For the text-containing cell, return its midpoint in [X, Y] coordinate format. 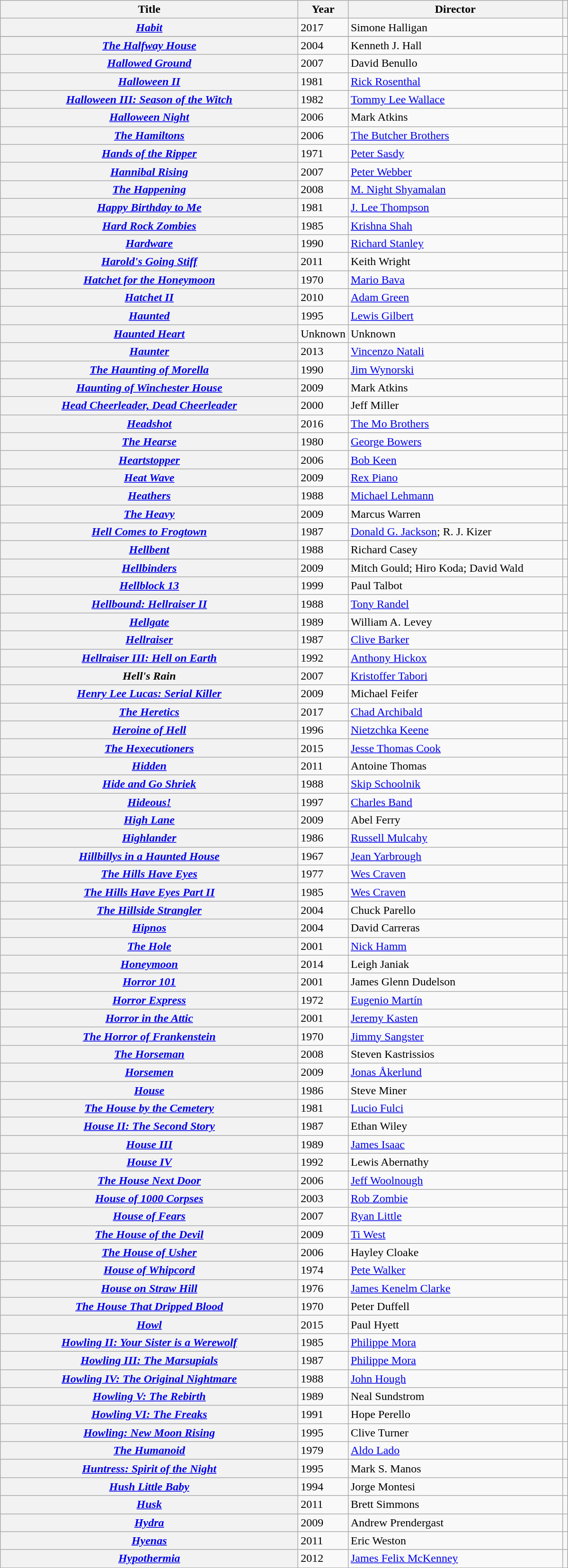
House on Straw Hill [150, 1288]
1974 [323, 1270]
John Hough [455, 1379]
James Glenn Dudelson [455, 982]
The Heretics [150, 712]
Hydra [150, 1523]
Howling V: The Rebirth [150, 1397]
1967 [323, 856]
William A. Levey [455, 622]
Heroine of Hell [150, 730]
Bob Keen [455, 460]
1977 [323, 874]
The Mo Brothers [455, 424]
House II: The Second Story [150, 1126]
The Hamiltons [150, 135]
1972 [323, 1000]
Michael Feifer [455, 694]
Hatchet for the Honeymoon [150, 280]
Halloween III: Season of the Witch [150, 99]
Rex Piano [455, 478]
Pete Walker [455, 1270]
The House of Usher [150, 1252]
2016 [323, 424]
Eric Weston [455, 1541]
The Hole [150, 946]
House of Fears [150, 1216]
The House by the Cemetery [150, 1108]
Donald G. Jackson; R. J. Kizer [455, 532]
Russell Mulcahy [455, 838]
Ryan Little [455, 1216]
1979 [323, 1451]
Hayley Cloake [455, 1252]
Headshot [150, 424]
J. Lee Thompson [455, 207]
Jeremy Kasten [455, 1018]
Krishna Shah [455, 226]
The Humanoid [150, 1451]
Hipnos [150, 928]
Leigh Janiak [455, 964]
Antoine Thomas [455, 766]
1994 [323, 1487]
George Bowers [455, 442]
Richard Stanley [455, 244]
Hallowed Ground [150, 63]
Richard Casey [455, 550]
High Lane [150, 820]
Haunted [150, 316]
Highlander [150, 838]
Hell's Rain [150, 676]
Lucio Fulci [455, 1108]
Simone Halligan [455, 27]
Ti West [455, 1234]
Haunted Heart [150, 334]
Title [150, 9]
Hellblock 13 [150, 586]
David Carreras [455, 928]
Ethan Wiley [455, 1126]
Heathers [150, 496]
Hellbinders [150, 568]
Hellgate [150, 622]
Horsemen [150, 1072]
Halloween Night [150, 117]
Habit [150, 27]
Kristoffer Tabori [455, 676]
Hatchet II [150, 298]
Keith Wright [455, 262]
House [150, 1090]
1982 [323, 99]
Hidden [150, 766]
Peter Webber [455, 171]
Mark S. Manos [455, 1469]
Clive Turner [455, 1433]
The House Next Door [150, 1180]
2000 [323, 406]
The Hillside Strangler [150, 910]
1999 [323, 586]
1991 [323, 1415]
The Haunting of Morella [150, 370]
Tommy Lee Wallace [455, 99]
James Kenelm Clarke [455, 1288]
House of Whipcord [150, 1270]
Horror 101 [150, 982]
Harold's Going Stiff [150, 262]
Jonas Åkerlund [455, 1072]
2010 [323, 298]
Hellbent [150, 550]
Lewis Gilbert [455, 316]
Henry Lee Lucas: Serial Killer [150, 694]
House III [150, 1144]
The Heavy [150, 514]
Steven Kastrissios [455, 1054]
Mario Bava [455, 280]
Paul Hyett [455, 1324]
Horror Express [150, 1000]
House IV [150, 1162]
Jean Yarbrough [455, 856]
Howl [150, 1324]
Adam Green [455, 298]
Haunter [150, 352]
Andrew Prendergast [455, 1523]
Abel Ferry [455, 820]
Peter Duffell [455, 1306]
Nick Hamm [455, 946]
Aldo Lado [455, 1451]
Horror in the Attic [150, 1018]
Haunting of Winchester House [150, 388]
The Hills Have Eyes Part II [150, 892]
Hillbillys in a Haunted House [150, 856]
Director [455, 9]
Heat Wave [150, 478]
Hypothermia [150, 1559]
Hands of the Ripper [150, 153]
Eugenio Martín [455, 1000]
1980 [323, 442]
Halloween II [150, 81]
2012 [323, 1559]
Jimmy Sangster [455, 1036]
Neal Sundstrom [455, 1397]
Jim Wynorski [455, 370]
Chuck Parello [455, 910]
Hyenas [150, 1541]
Howling VI: The Freaks [150, 1415]
Hellbound: Hellraiser II [150, 604]
2014 [323, 964]
Michael Lehmann [455, 496]
Steve Miner [455, 1090]
The Horseman [150, 1054]
James Felix McKenney [455, 1559]
Howling IV: The Original Nightmare [150, 1379]
M. Night Shyamalan [455, 189]
Hellraiser [150, 640]
James Isaac [455, 1144]
1996 [323, 730]
David Benullo [455, 63]
Skip Schoolnik [455, 784]
Brett Simmons [455, 1505]
Rob Zombie [455, 1198]
Huntress: Spirit of the Night [150, 1469]
Anthony Hickox [455, 658]
1976 [323, 1288]
2003 [323, 1198]
Hope Perello [455, 1415]
Husk [150, 1505]
Hide and Go Shriek [150, 784]
1997 [323, 802]
Heartstopper [150, 460]
Rick Rosenthal [455, 81]
Jeff Miller [455, 406]
2013 [323, 352]
Hell Comes to Frogtown [150, 532]
Vincenzo Natali [455, 352]
Mitch Gould; Hiro Koda; David Wald [455, 568]
Hush Little Baby [150, 1487]
Howling: New Moon Rising [150, 1433]
House of 1000 Corpses [150, 1198]
Jorge Montesi [455, 1487]
The Hexecutioners [150, 748]
Hannibal Rising [150, 171]
Paul Talbot [455, 586]
Chad Archibald [455, 712]
The Hearse [150, 442]
Hellraiser III: Hell on Earth [150, 658]
Year [323, 9]
Happy Birthday to Me [150, 207]
The Halfway House [150, 45]
The House of the Devil [150, 1234]
Peter Sasdy [455, 153]
Clive Barker [455, 640]
Tony Randel [455, 604]
Marcus Warren [455, 514]
Howling II: Your Sister is a Werewolf [150, 1342]
Nietzchka Keene [455, 730]
Hard Rock Zombies [150, 226]
Howling III: The Marsupials [150, 1360]
The Hills Have Eyes [150, 874]
Hideous! [150, 802]
Kenneth J. Hall [455, 45]
Lewis Abernathy [455, 1162]
Charles Band [455, 802]
The Happening [150, 189]
The Butcher Brothers [455, 135]
Jeff Woolnough [455, 1180]
Head Cheerleader, Dead Cheerleader [150, 406]
1971 [323, 153]
The Horror of Frankenstein [150, 1036]
Honeymoon [150, 964]
Jesse Thomas Cook [455, 748]
The House That Dripped Blood [150, 1306]
Hardware [150, 244]
